Return the (x, y) coordinate for the center point of the cell that contains the specified text.  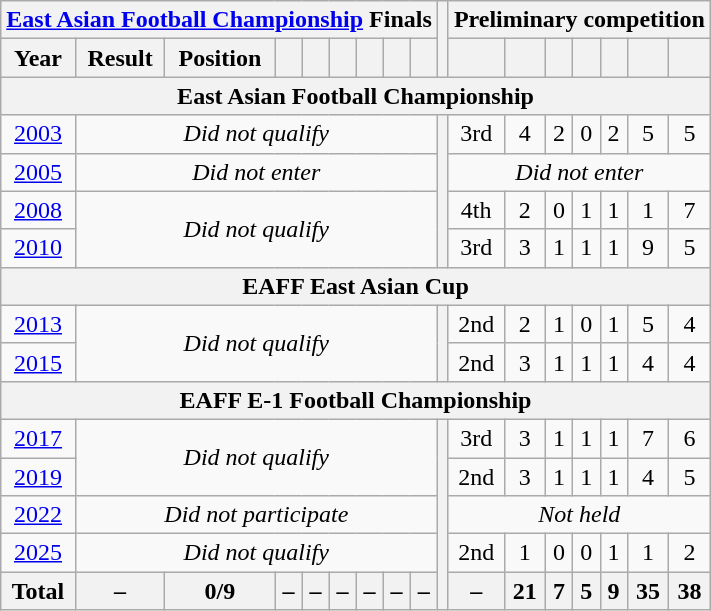
East Asian Football Championship Finals (220, 20)
35 (648, 591)
2005 (38, 172)
EAFF East Asian Cup (356, 286)
2025 (38, 553)
2010 (38, 248)
2003 (38, 134)
Position (220, 58)
Total (38, 591)
2022 (38, 515)
38 (690, 591)
Did not participate (256, 515)
2013 (38, 324)
Not held (579, 515)
East Asian Football Championship (356, 96)
2017 (38, 438)
21 (524, 591)
2019 (38, 477)
Preliminary competition (579, 20)
EAFF E-1 Football Championship (356, 400)
4th (476, 210)
6 (690, 438)
Result (120, 58)
0/9 (220, 591)
Year (38, 58)
2008 (38, 210)
2015 (38, 362)
